Provide the (x, y) coordinate of the cell's center where the given text is located.  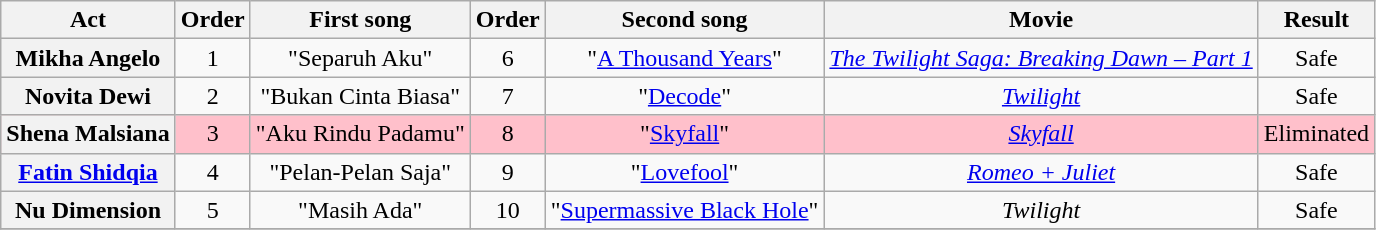
The Twilight Saga: Breaking Dawn – Part 1 (1041, 58)
"Aku Rindu Padamu" (360, 134)
Fatin Shidqia (88, 172)
Mikha Angelo (88, 58)
Movie (1041, 20)
"Skyfall" (684, 134)
"Bukan Cinta Biasa" (360, 96)
4 (212, 172)
7 (508, 96)
First song (360, 20)
Romeo + Juliet (1041, 172)
1 (212, 58)
"Decode" (684, 96)
10 (508, 210)
"A Thousand Years" (684, 58)
Novita Dewi (88, 96)
Eliminated (1316, 134)
Nu Dimension (88, 210)
9 (508, 172)
"Pelan-Pelan Saja" (360, 172)
"Supermassive Black Hole" (684, 210)
"Separuh Aku" (360, 58)
5 (212, 210)
3 (212, 134)
"Lovefool" (684, 172)
Skyfall (1041, 134)
8 (508, 134)
Result (1316, 20)
Act (88, 20)
2 (212, 96)
6 (508, 58)
Shena Malsiana (88, 134)
"Masih Ada" (360, 210)
Second song (684, 20)
